For the text-containing cell, return its midpoint in [X, Y] coordinate format. 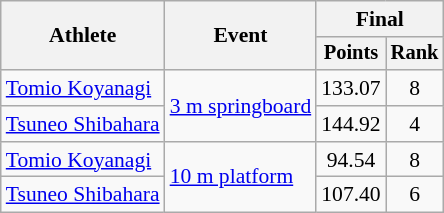
94.54 [350, 160]
6 [415, 195]
133.07 [350, 88]
Points [350, 54]
144.92 [350, 124]
3 m springboard [241, 106]
4 [415, 124]
107.40 [350, 195]
Athlete [83, 36]
Final [380, 19]
10 m platform [241, 178]
Rank [415, 54]
Event [241, 36]
